Scan for the cell matching the given text and deliver its [x, y] coordinate at center. 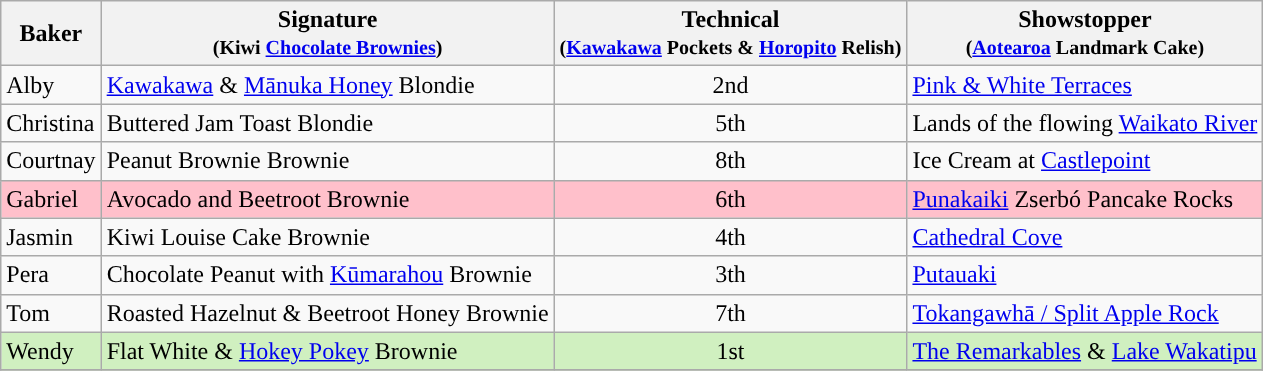
Avocado and Beetroot Brownie [328, 199]
7th [730, 313]
Lands of the flowing Waikato River [1085, 123]
Showstopper(Aotearoa Landmark Cake) [1085, 34]
Wendy [51, 351]
Flat White & Hokey Pokey Brownie [328, 351]
4th [730, 237]
Buttered Jam Toast Blondie [328, 123]
Cathedral Cove [1085, 237]
Jasmin [51, 237]
Chocolate Peanut with Kūmarahou Brownie [328, 275]
Punakaiki Zserbó Pancake Rocks [1085, 199]
Tom [51, 313]
Baker [51, 34]
Roasted Hazelnut & Beetroot Honey Brownie [328, 313]
Technical(Kawakawa Pockets & Horopito Relish) [730, 34]
Tokangawhā / Split Apple Rock [1085, 313]
2nd [730, 85]
Christina [51, 123]
Kiwi Louise Cake Brownie [328, 237]
Signature(Kiwi Chocolate Brownies) [328, 34]
5th [730, 123]
Kawakawa & Mānuka Honey Blondie [328, 85]
6th [730, 199]
Courtnay [51, 161]
Alby [51, 85]
Pera [51, 275]
3th [730, 275]
Gabriel [51, 199]
Ice Cream at Castlepoint [1085, 161]
Peanut Brownie Brownie [328, 161]
1st [730, 351]
The Remarkables & Lake Wakatipu [1085, 351]
8th [730, 161]
Putauaki [1085, 275]
Pink & White Terraces [1085, 85]
